Determine the [X, Y] coordinate at the center of the cell enclosing the given text.  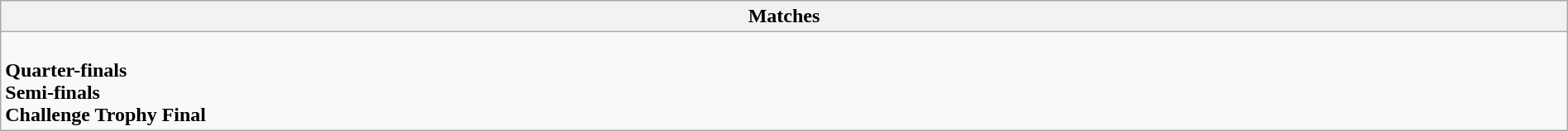
Quarter-finals Semi-finals Challenge Trophy Final [784, 81]
Matches [784, 16]
